Provide the [X, Y] coordinate of the cell's center where the given text is located.  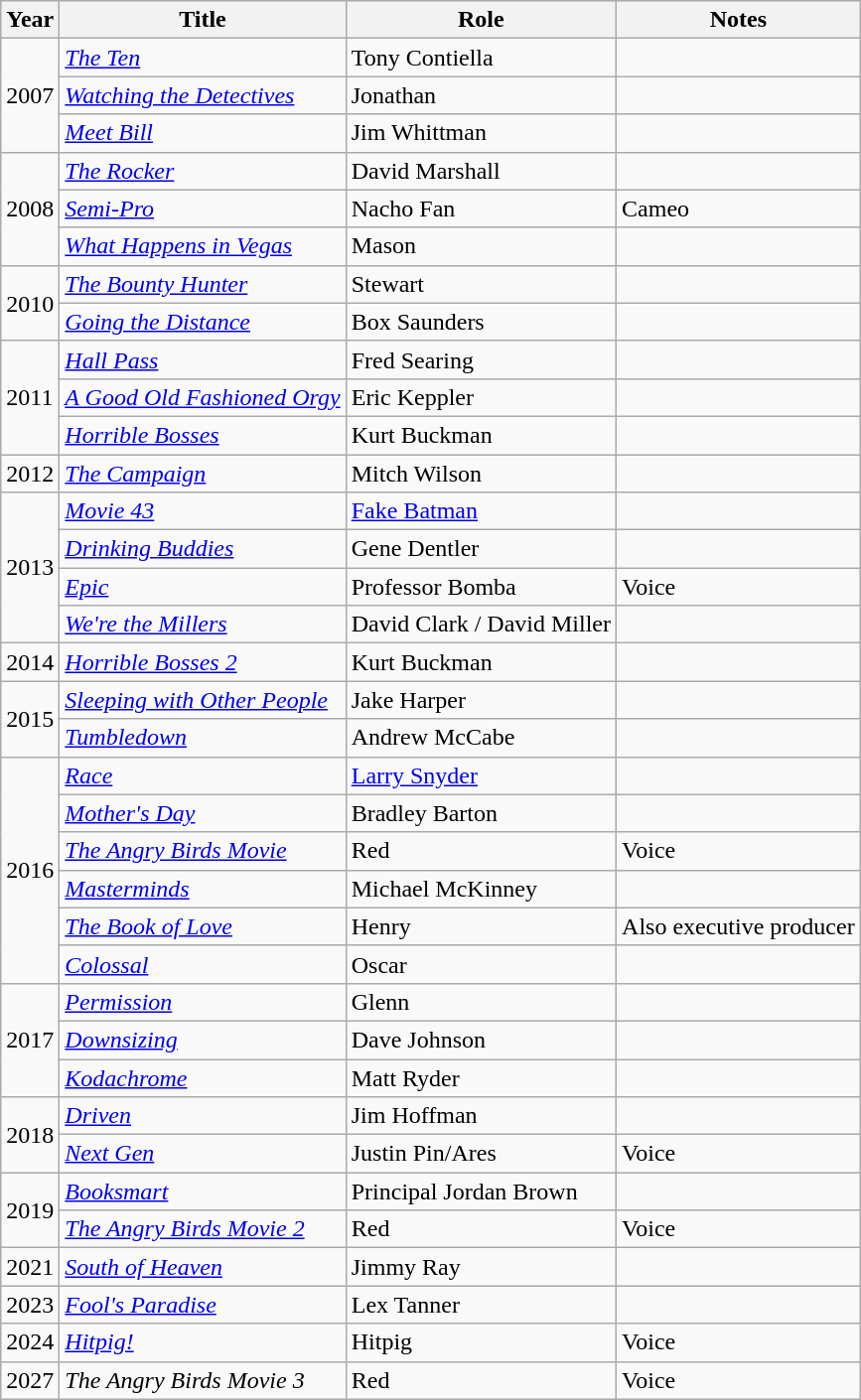
Jim Whittman [481, 133]
Sleeping with Other People [203, 700]
Bradley Barton [481, 813]
Race [203, 775]
Role [481, 20]
2012 [30, 474]
Jimmy Ray [481, 1267]
Fred Searing [481, 359]
Cameo [739, 209]
The Rocker [203, 171]
Eric Keppler [481, 397]
The Campaign [203, 474]
Andrew McCabe [481, 738]
A Good Old Fashioned Orgy [203, 397]
2013 [30, 568]
Kodachrome [203, 1077]
2023 [30, 1305]
Next Gen [203, 1154]
2011 [30, 397]
2015 [30, 719]
Colossal [203, 964]
2007 [30, 95]
The Angry Birds Movie [203, 851]
Going the Distance [203, 322]
Stewart [481, 284]
Meet Bill [203, 133]
2024 [30, 1342]
Title [203, 20]
South of Heaven [203, 1267]
Lex Tanner [481, 1305]
Dave Johnson [481, 1040]
Movie 43 [203, 511]
Henry [481, 926]
Gene Dentler [481, 549]
Notes [739, 20]
Tony Contiella [481, 58]
Permission [203, 1002]
Semi-Pro [203, 209]
Masterminds [203, 889]
Fake Batman [481, 511]
What Happens in Vegas [203, 246]
We're the Millers [203, 625]
2014 [30, 662]
2008 [30, 209]
Horrible Bosses 2 [203, 662]
Jim Hoffman [481, 1116]
Mitch Wilson [481, 474]
2017 [30, 1040]
2021 [30, 1267]
2016 [30, 870]
Booksmart [203, 1191]
Watching the Detectives [203, 95]
Nacho Fan [481, 209]
Epic [203, 587]
2027 [30, 1380]
Tumbledown [203, 738]
Justin Pin/Ares [481, 1154]
Fool's Paradise [203, 1305]
Principal Jordan Brown [481, 1191]
Jake Harper [481, 700]
Hitpig! [203, 1342]
Michael McKinney [481, 889]
Hall Pass [203, 359]
2010 [30, 303]
Jonathan [481, 95]
Downsizing [203, 1040]
2019 [30, 1210]
The Angry Birds Movie 3 [203, 1380]
Glenn [481, 1002]
The Ten [203, 58]
Oscar [481, 964]
Hitpig [481, 1342]
Also executive producer [739, 926]
Larry Snyder [481, 775]
Year [30, 20]
Matt Ryder [481, 1077]
Drinking Buddies [203, 549]
Professor Bomba [481, 587]
Mother's Day [203, 813]
Box Saunders [481, 322]
The Book of Love [203, 926]
Driven [203, 1116]
David Clark / David Miller [481, 625]
The Angry Birds Movie 2 [203, 1229]
The Bounty Hunter [203, 284]
Mason [481, 246]
Horrible Bosses [203, 435]
David Marshall [481, 171]
2018 [30, 1135]
